Extract the [X, Y] coordinate from the center of the cell holding the provided text.  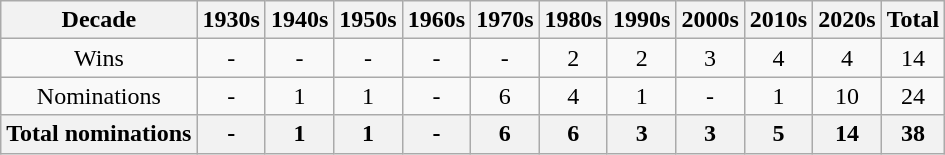
Wins [99, 58]
24 [913, 96]
1990s [641, 20]
1960s [436, 20]
Decade [99, 20]
10 [847, 96]
1940s [299, 20]
1970s [505, 20]
5 [778, 134]
1980s [573, 20]
Total nominations [99, 134]
1950s [368, 20]
2000s [710, 20]
Nominations [99, 96]
2020s [847, 20]
1930s [231, 20]
2010s [778, 20]
Total [913, 20]
38 [913, 134]
